Provide the (x, y) coordinate of the cell's center where the given text is located.  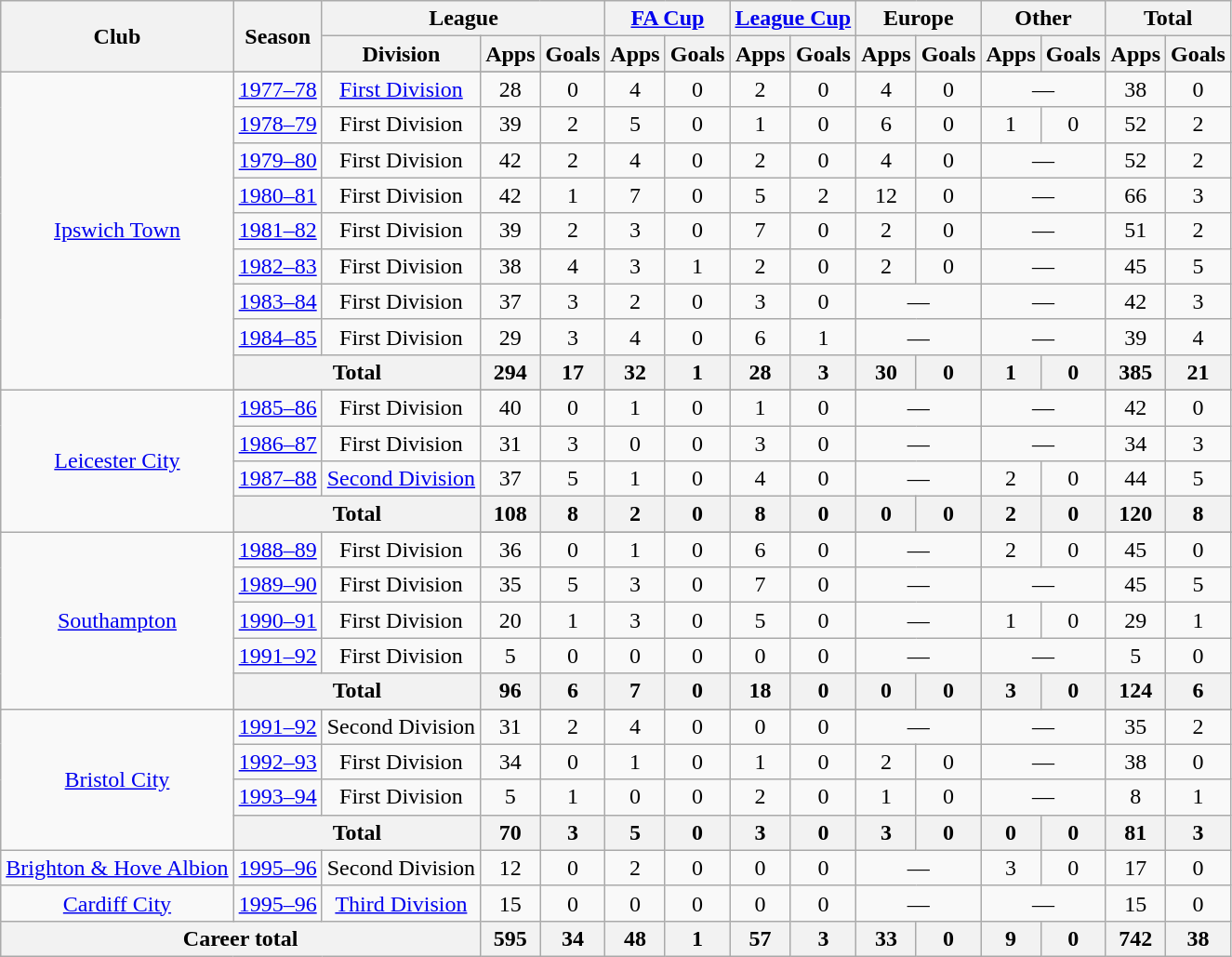
66 (1135, 195)
1988–89 (277, 550)
1986–87 (277, 444)
1993–94 (277, 797)
1983–84 (277, 301)
44 (1135, 479)
Club (117, 36)
20 (510, 620)
120 (1135, 514)
30 (886, 372)
57 (761, 938)
51 (1135, 231)
742 (1135, 938)
1985–86 (277, 407)
96 (510, 691)
1990–91 (277, 620)
Third Division (401, 903)
595 (510, 938)
Bristol City (117, 779)
Career total (241, 938)
League (463, 19)
1987–88 (277, 479)
36 (510, 550)
385 (1135, 372)
1980–81 (277, 195)
1981–82 (277, 231)
Brighton & Hove Albion (117, 868)
21 (1199, 372)
9 (1011, 938)
124 (1135, 691)
33 (886, 938)
Europe (919, 19)
Other (1043, 19)
Cardiff City (117, 903)
1982–83 (277, 266)
1989–90 (277, 585)
League Cup (793, 19)
48 (635, 938)
Division (401, 54)
1984–85 (277, 337)
81 (1135, 832)
Southampton (117, 620)
1977–78 (277, 89)
70 (510, 832)
FA Cup (668, 19)
1978–79 (277, 125)
Leicester City (117, 460)
40 (510, 407)
Ipswich Town (117, 231)
Season (277, 36)
108 (510, 514)
1992–93 (277, 762)
18 (761, 691)
294 (510, 372)
32 (635, 372)
1979–80 (277, 160)
